Identify which cell holds the provided text, then report its (X, Y) central coordinate. 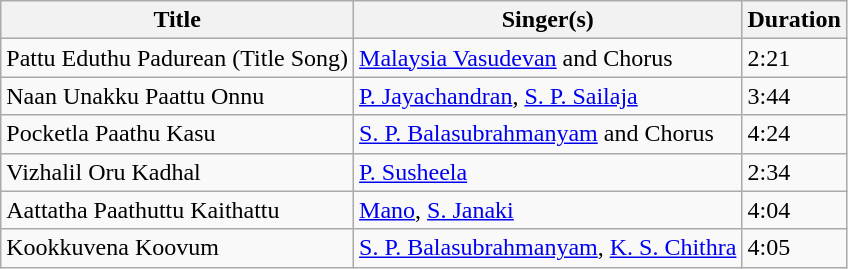
Pocketla Paathu Kasu (178, 134)
S. P. Balasubrahmanyam, K. S. Chithra (548, 248)
Vizhalil Oru Kadhal (178, 172)
4:24 (794, 134)
Aattatha Paathuttu Kaithattu (178, 210)
P. Jayachandran, S. P. Sailaja (548, 96)
Singer(s) (548, 20)
4:05 (794, 248)
Naan Unakku Paattu Onnu (178, 96)
4:04 (794, 210)
2:34 (794, 172)
S. P. Balasubrahmanyam and Chorus (548, 134)
Kookkuvena Koovum (178, 248)
Title (178, 20)
Mano, S. Janaki (548, 210)
2:21 (794, 58)
3:44 (794, 96)
P. Susheela (548, 172)
Pattu Eduthu Padurean (Title Song) (178, 58)
Duration (794, 20)
Malaysia Vasudevan and Chorus (548, 58)
